Pinpoint the cell where the given text exists, returning its (x, y) midpoint coordinate. 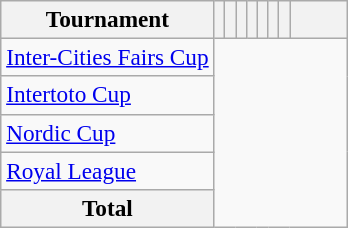
Intertoto Cup (108, 95)
Inter-Cities Fairs Cup (108, 57)
Royal League (108, 170)
Tournament (108, 19)
Nordic Cup (108, 133)
Total (108, 208)
